For the text-containing cell, return its midpoint in (x, y) coordinate format. 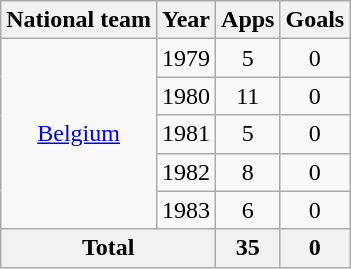
35 (248, 248)
Total (108, 248)
6 (248, 210)
National team (79, 20)
Belgium (79, 134)
1980 (186, 96)
Apps (248, 20)
1982 (186, 172)
1983 (186, 210)
Goals (315, 20)
Year (186, 20)
1981 (186, 134)
1979 (186, 58)
8 (248, 172)
11 (248, 96)
